Find where the given text appears and provide that cell's center as (X, Y) coordinate. 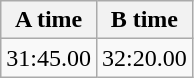
A time (49, 20)
32:20.00 (144, 58)
31:45.00 (49, 58)
B time (144, 20)
